Return (x, y) of the center of cell containing provided text 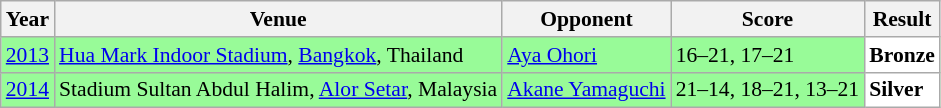
2014 (28, 90)
Venue (278, 19)
21–14, 18–21, 13–21 (768, 90)
Hua Mark Indoor Stadium, Bangkok, Thailand (278, 55)
Stadium Sultan Abdul Halim, Alor Setar, Malaysia (278, 90)
2013 (28, 55)
Akane Yamaguchi (586, 90)
Bronze (902, 55)
Aya Ohori (586, 55)
16–21, 17–21 (768, 55)
Silver (902, 90)
Score (768, 19)
Result (902, 19)
Year (28, 19)
Opponent (586, 19)
